Determine the (x, y) coordinate at the center of the cell enclosing the given text.  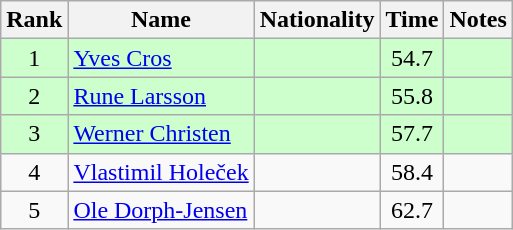
Nationality (317, 20)
54.7 (412, 58)
Rune Larsson (161, 96)
Yves Cros (161, 58)
5 (34, 210)
4 (34, 172)
58.4 (412, 172)
Notes (478, 20)
Vlastimil Holeček (161, 172)
Werner Christen (161, 134)
3 (34, 134)
55.8 (412, 96)
1 (34, 58)
62.7 (412, 210)
Time (412, 20)
2 (34, 96)
57.7 (412, 134)
Ole Dorph-Jensen (161, 210)
Name (161, 20)
Rank (34, 20)
